Detect which cell encompasses the target text, then output its [x, y] center coordinate. 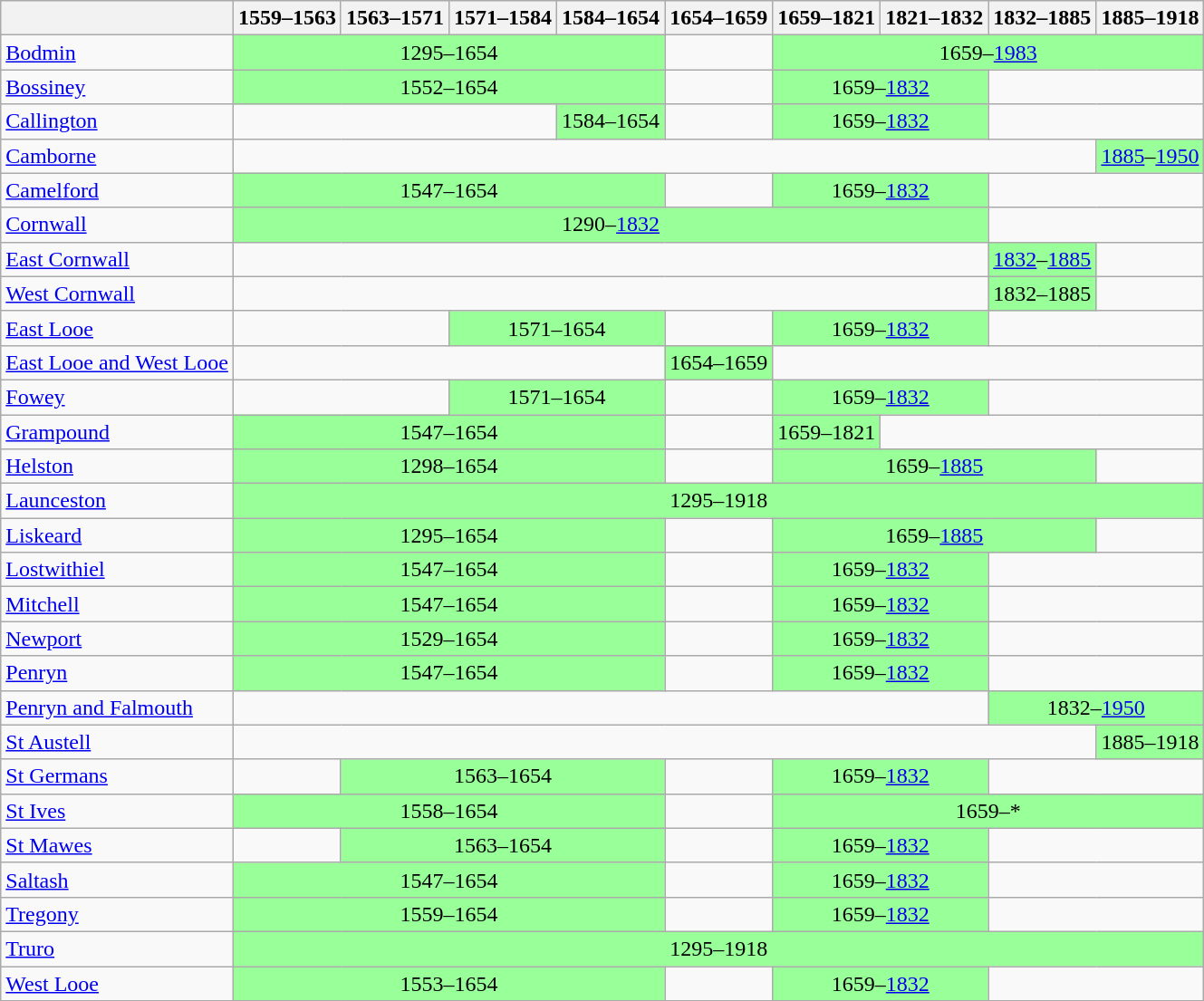
1571–1584 [502, 18]
St Austell [118, 742]
1821–1832 [935, 18]
1559–1563 [286, 18]
Fowey [118, 397]
St Ives [118, 811]
1552–1654 [448, 87]
Callington [118, 121]
West Looe [118, 983]
1659–* [988, 811]
Tregony [118, 914]
Cornwall [118, 225]
1290–1832 [611, 225]
1659–1983 [988, 53]
Camborne [118, 156]
Helston [118, 467]
Camelford [118, 190]
East Looe and West Looe [118, 362]
1298–1654 [448, 467]
1563–1571 [395, 18]
Grampound [118, 432]
1529–1654 [448, 639]
Penryn and Falmouth [118, 707]
Lostwithiel [118, 570]
St Germans [118, 776]
Liskeard [118, 535]
1559–1654 [448, 914]
St Mawes [118, 845]
1558–1654 [448, 811]
Saltash [118, 880]
Penryn [118, 673]
East Cornwall [118, 259]
1885–1950 [1151, 156]
Newport [118, 639]
Bodmin [118, 53]
1553–1654 [448, 983]
Mitchell [118, 604]
Bossiney [118, 87]
West Cornwall [118, 294]
East Looe [118, 328]
Launceston [118, 501]
Truro [118, 948]
1832–1950 [1096, 707]
